Scan for the cell matching the given text and deliver its (x, y) coordinate at center. 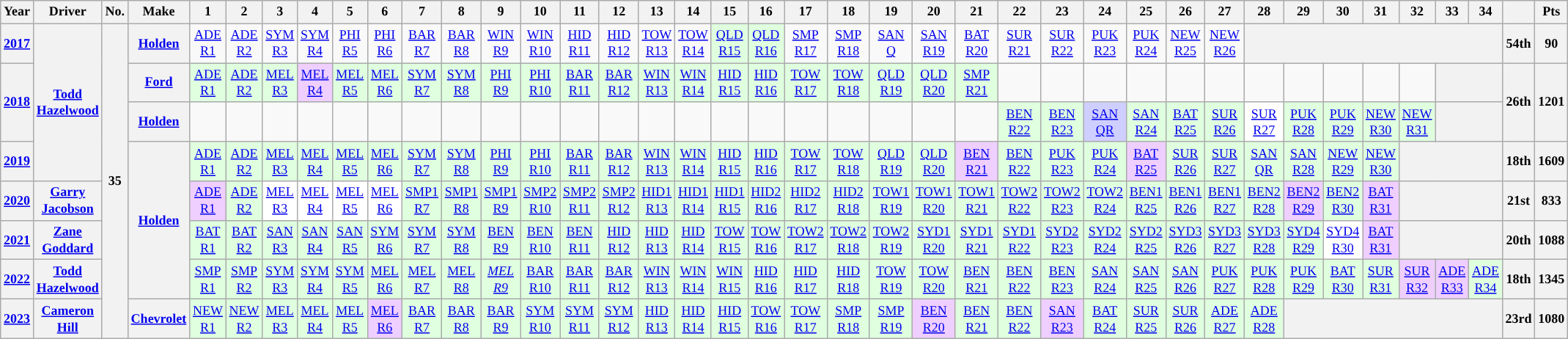
1 (208, 12)
BATR2 (244, 240)
21 (976, 12)
8 (461, 12)
SMPR17 (806, 43)
TOWR19 (891, 280)
SYD1R22 (1019, 240)
22 (1019, 12)
SYD3R26 (1185, 240)
BATR1 (208, 240)
17 (806, 12)
SYD2R25 (1146, 240)
Year (18, 12)
23rd (1519, 319)
SMP2R12 (619, 201)
2021 (18, 240)
SANR28 (1303, 161)
SURR32 (1417, 280)
SMPR21 (976, 83)
NEWR1 (208, 319)
Zane Goddard (67, 240)
54th (1519, 43)
SMPR19 (891, 319)
WINR9 (501, 43)
2023 (18, 319)
HID1R14 (693, 201)
Driver (67, 12)
11 (580, 12)
1201 (1551, 103)
SYMR12 (619, 319)
833 (1551, 201)
WINR15 (729, 280)
SANR4 (315, 240)
SYMR10 (540, 319)
SYD4R29 (1303, 240)
NEWR31 (1417, 122)
34 (1486, 12)
25 (1146, 12)
SYMR5 (350, 280)
ADER34 (1486, 280)
Cameron Hill (67, 319)
SYD1R21 (976, 240)
BATR20 (976, 43)
BEN2R28 (1264, 201)
27 (1225, 12)
10 (540, 12)
BARR10 (540, 280)
28 (1264, 12)
2020 (18, 201)
HID2R17 (806, 201)
2022 (18, 280)
PUKR27 (1225, 280)
TOW1R19 (891, 201)
NEWR26 (1225, 43)
SANR23 (1062, 319)
Ford (158, 83)
SMPR1 (208, 280)
HIDR17 (806, 280)
ADER33 (1452, 280)
HID1R13 (657, 201)
BEN1R25 (1146, 201)
16 (766, 12)
BATR30 (1343, 280)
BARR9 (501, 319)
NEWR2 (244, 319)
SANR26 (1185, 280)
BATR24 (1105, 319)
2 (244, 12)
1609 (1551, 161)
SURR31 (1381, 280)
Make (158, 12)
BEN2R30 (1343, 201)
SYD4R30 (1343, 240)
26 (1185, 12)
33 (1452, 12)
BENR9 (501, 240)
14 (693, 12)
PHIR5 (350, 43)
TOWR15 (729, 240)
BEN1R26 (1185, 201)
SURR25 (1146, 319)
Garry Jacobson (67, 201)
SMP2R11 (580, 201)
SYD1R20 (934, 240)
SMP1R9 (501, 201)
SURR21 (1019, 43)
TOW2R23 (1062, 201)
Pts (1551, 12)
SYD2R24 (1105, 240)
SYD2R23 (1062, 240)
PHIR6 (385, 43)
No. (114, 12)
SANR5 (350, 240)
SMP1R8 (461, 201)
13 (657, 12)
BENR10 (540, 240)
WINR10 (540, 43)
21st (1519, 201)
20 (934, 12)
20th (1519, 240)
HID2R16 (766, 201)
23 (1062, 12)
BEN1R27 (1225, 201)
SMP1R7 (422, 201)
24 (1105, 12)
4 (315, 12)
2018 (18, 103)
1080 (1551, 319)
SYMR11 (580, 319)
HID1R15 (729, 201)
30 (1343, 12)
TOW2R24 (1105, 201)
TOWR13 (657, 43)
SANQ (891, 43)
MELR7 (422, 280)
SMPR2 (244, 280)
HID2R18 (848, 201)
2017 (18, 43)
TOWR14 (693, 43)
6 (385, 12)
ADER27 (1225, 319)
NEWR25 (1185, 43)
32 (1417, 12)
QLDR16 (766, 43)
1088 (1551, 240)
Chevrolet (158, 319)
BENR20 (934, 319)
BEN2R29 (1303, 201)
SANR25 (1146, 280)
SURR22 (1062, 43)
18 (848, 12)
90 (1551, 43)
SANR3 (280, 240)
3 (280, 12)
ADER28 (1264, 319)
TOW1R20 (934, 201)
12 (619, 12)
5 (350, 12)
SYMR6 (385, 240)
TOW2R19 (891, 240)
26th (1519, 103)
TOW2R18 (848, 240)
NEWR29 (1343, 161)
29 (1303, 12)
MELR9 (501, 280)
SYD3R27 (1225, 240)
HIDR18 (848, 280)
TOW2R17 (806, 240)
1345 (1551, 280)
19 (891, 12)
2019 (18, 161)
9 (501, 12)
SANR19 (934, 43)
TOWR20 (934, 280)
7 (422, 12)
HIDR11 (580, 43)
MELR8 (461, 280)
31 (1381, 12)
TOW2R22 (1019, 201)
SMP2R10 (540, 201)
TOW1R21 (976, 201)
15 (729, 12)
BENR11 (580, 240)
35 (114, 181)
SYD3R28 (1264, 240)
QLDR15 (729, 43)
